Return the [X, Y] coordinate for the center point of the cell that contains the specified text.  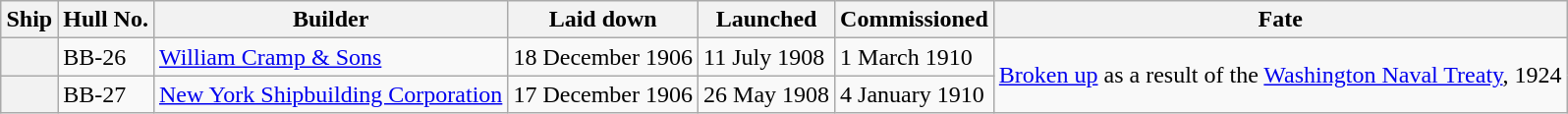
Ship [29, 20]
4 January 1910 [915, 94]
Commissioned [915, 20]
Fate [1280, 20]
11 July 1908 [766, 57]
Broken up as a result of the Washington Naval Treaty, 1924 [1280, 76]
Builder [330, 20]
1 March 1910 [915, 57]
William Cramp & Sons [330, 57]
18 December 1906 [603, 57]
26 May 1908 [766, 94]
17 December 1906 [603, 94]
BB-27 [106, 94]
New York Shipbuilding Corporation [330, 94]
Laid down [603, 20]
BB-26 [106, 57]
Hull No. [106, 20]
Launched [766, 20]
